Detect which cell encompasses the target text, then output its [X, Y] center coordinate. 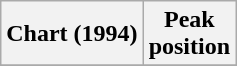
Peakposition [189, 34]
Chart (1994) [72, 34]
